For the text-containing cell, return its midpoint in (x, y) coordinate format. 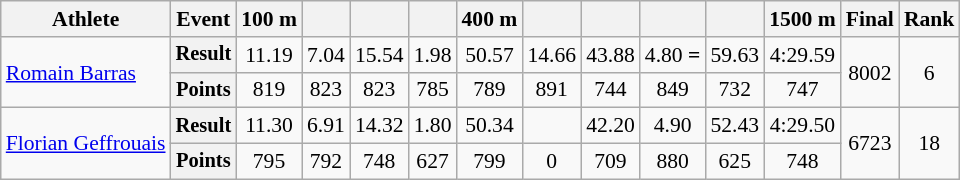
11.19 (269, 55)
4.90 (673, 126)
891 (552, 90)
50.57 (489, 55)
Final (870, 19)
52.43 (734, 126)
0 (552, 162)
709 (610, 162)
744 (610, 90)
59.63 (734, 55)
50.34 (489, 126)
627 (433, 162)
43.88 (610, 55)
400 m (489, 19)
Florian Geffrouais (86, 144)
4:29.59 (802, 55)
849 (673, 90)
785 (433, 90)
1500 m (802, 19)
6723 (870, 144)
4:29.50 (802, 126)
6 (930, 72)
14.32 (380, 126)
11.30 (269, 126)
15.54 (380, 55)
792 (326, 162)
Romain Barras (86, 72)
1.98 (433, 55)
7.04 (326, 55)
Rank (930, 19)
819 (269, 90)
8002 (870, 72)
42.20 (610, 126)
14.66 (552, 55)
4.80 = (673, 55)
1.80 (433, 126)
732 (734, 90)
6.91 (326, 126)
Event (204, 19)
795 (269, 162)
880 (673, 162)
18 (930, 144)
747 (802, 90)
100 m (269, 19)
799 (489, 162)
Athlete (86, 19)
789 (489, 90)
625 (734, 162)
